Scan for the cell matching the given text and deliver its [X, Y] coordinate at center. 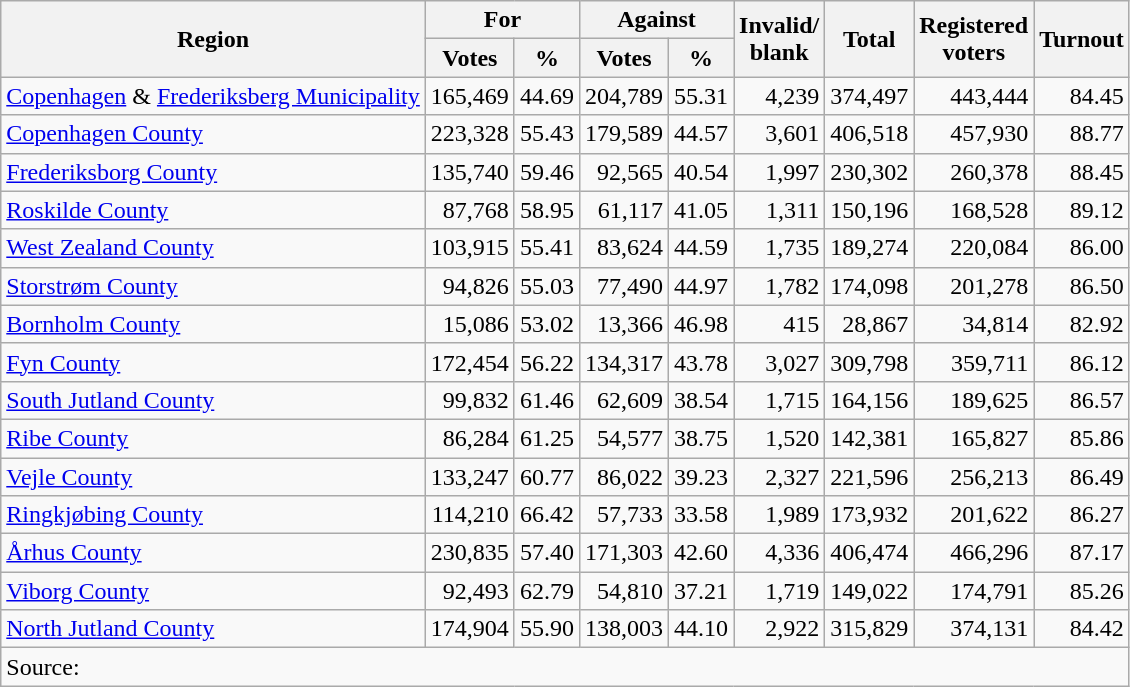
86.50 [1082, 286]
56.22 [546, 362]
55.90 [546, 629]
86.27 [1082, 515]
87,768 [470, 210]
114,210 [470, 515]
34,814 [974, 324]
1,311 [780, 210]
Region [214, 39]
South Jutland County [214, 400]
Invalid/blank [780, 39]
138,003 [624, 629]
55.31 [702, 96]
1,715 [780, 400]
133,247 [470, 477]
223,328 [470, 134]
230,835 [470, 553]
37.21 [702, 591]
61,117 [624, 210]
256,213 [974, 477]
99,832 [470, 400]
86.00 [1082, 248]
Roskilde County [214, 210]
Copenhagen County [214, 134]
1,719 [780, 591]
13,366 [624, 324]
415 [780, 324]
57.40 [546, 553]
457,930 [974, 134]
466,296 [974, 553]
38.54 [702, 400]
58.95 [546, 210]
Total [870, 39]
201,622 [974, 515]
West Zealand County [214, 248]
201,278 [974, 286]
44.69 [546, 96]
38.75 [702, 438]
59.46 [546, 172]
39.23 [702, 477]
40.54 [702, 172]
Viborg County [214, 591]
33.58 [702, 515]
85.86 [1082, 438]
Registeredvoters [974, 39]
221,596 [870, 477]
For [502, 20]
230,302 [870, 172]
165,469 [470, 96]
88.77 [1082, 134]
Bornholm County [214, 324]
61.25 [546, 438]
2,922 [780, 629]
3,601 [780, 134]
134,317 [624, 362]
Copenhagen & Frederiksberg Municipality [214, 96]
77,490 [624, 286]
1,782 [780, 286]
43.78 [702, 362]
Against [656, 20]
66.42 [546, 515]
44.10 [702, 629]
86.12 [1082, 362]
4,239 [780, 96]
86.49 [1082, 477]
359,711 [974, 362]
15,086 [470, 324]
3,027 [780, 362]
46.98 [702, 324]
61.46 [546, 400]
172,454 [470, 362]
Turnout [1082, 39]
150,196 [870, 210]
174,904 [470, 629]
315,829 [870, 629]
443,444 [974, 96]
309,798 [870, 362]
Vejle County [214, 477]
135,740 [470, 172]
55.43 [546, 134]
84.45 [1082, 96]
94,826 [470, 286]
42.60 [702, 553]
Source: [565, 667]
149,022 [870, 591]
171,303 [624, 553]
86,022 [624, 477]
62,609 [624, 400]
Ribe County [214, 438]
374,131 [974, 629]
53.02 [546, 324]
1,735 [780, 248]
44.59 [702, 248]
North Jutland County [214, 629]
4,336 [780, 553]
85.26 [1082, 591]
406,518 [870, 134]
Frederiksborg County [214, 172]
179,589 [624, 134]
165,827 [974, 438]
86,284 [470, 438]
84.42 [1082, 629]
260,378 [974, 172]
Storstrøm County [214, 286]
57,733 [624, 515]
103,915 [470, 248]
41.05 [702, 210]
374,497 [870, 96]
62.79 [546, 591]
87.17 [1082, 553]
44.57 [702, 134]
189,274 [870, 248]
1,989 [780, 515]
Fyn County [214, 362]
92,565 [624, 172]
1,520 [780, 438]
86.57 [1082, 400]
54,577 [624, 438]
83,624 [624, 248]
28,867 [870, 324]
1,997 [780, 172]
174,098 [870, 286]
142,381 [870, 438]
406,474 [870, 553]
189,625 [974, 400]
173,932 [870, 515]
164,156 [870, 400]
82.92 [1082, 324]
55.41 [546, 248]
174,791 [974, 591]
89.12 [1082, 210]
54,810 [624, 591]
60.77 [546, 477]
204,789 [624, 96]
2,327 [780, 477]
88.45 [1082, 172]
44.97 [702, 286]
55.03 [546, 286]
Århus County [214, 553]
92,493 [470, 591]
168,528 [974, 210]
220,084 [974, 248]
Ringkjøbing County [214, 515]
